Detect which cell encompasses the target text, then output its (X, Y) center coordinate. 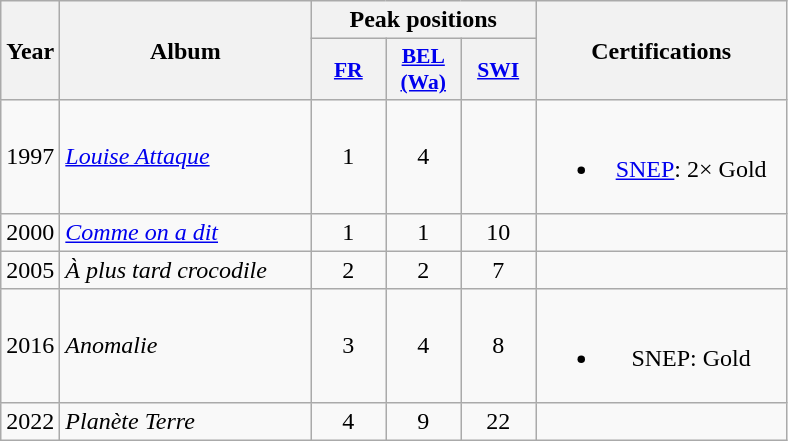
BEL (Wa) (424, 70)
1997 (30, 156)
9 (424, 421)
Anomalie (186, 346)
Certifications (662, 50)
FR (348, 70)
Year (30, 50)
8 (498, 346)
2000 (30, 232)
SNEP: 2× Gold (662, 156)
Comme on a dit (186, 232)
Album (186, 50)
Peak positions (424, 20)
3 (348, 346)
2022 (30, 421)
2005 (30, 270)
10 (498, 232)
Planète Terre (186, 421)
À plus tard crocodile (186, 270)
SWI (498, 70)
Louise Attaque (186, 156)
7 (498, 270)
2016 (30, 346)
22 (498, 421)
SNEP: Gold (662, 346)
